Detect which cell encompasses the target text, then output its (x, y) center coordinate. 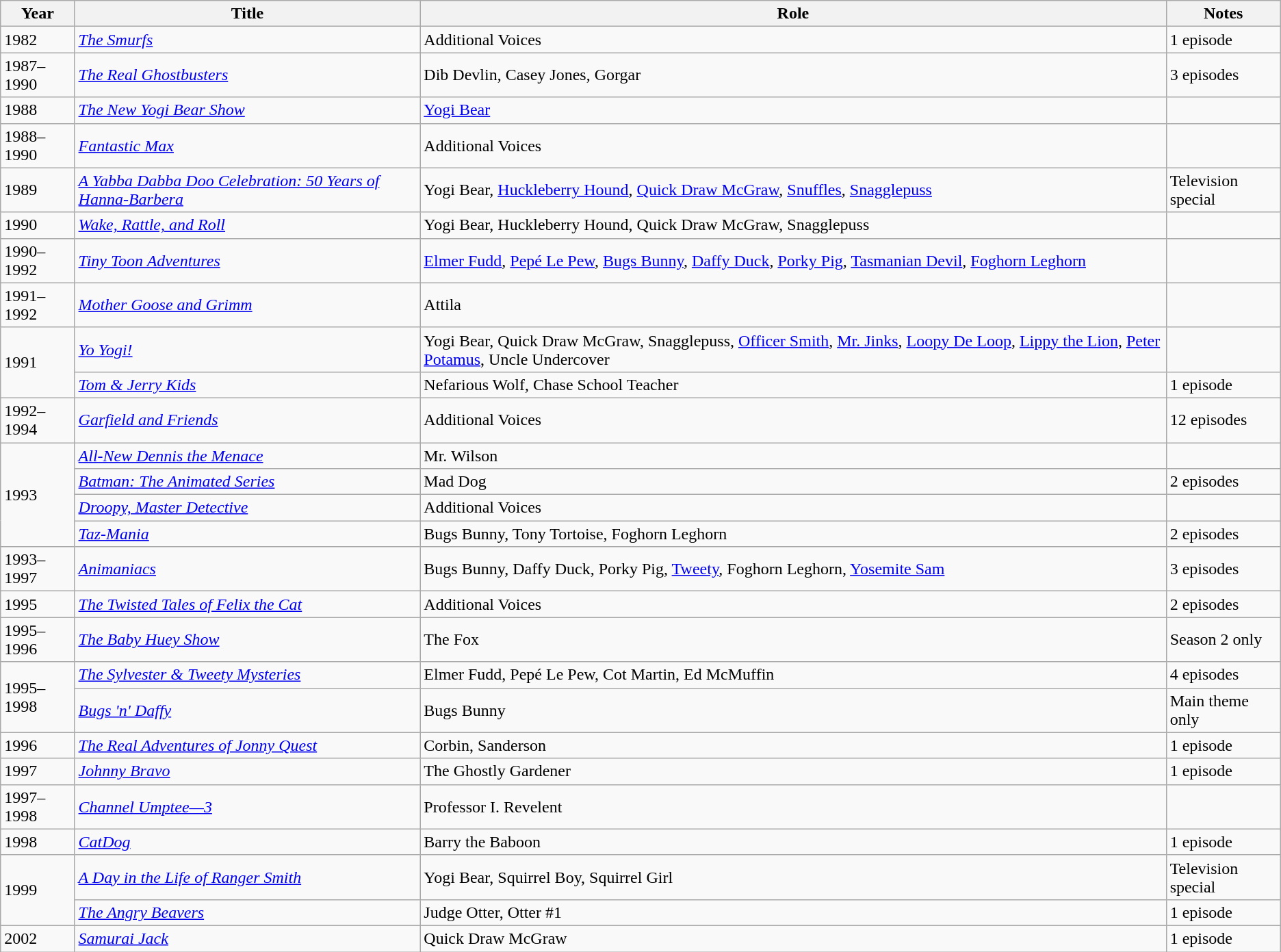
1982 (38, 40)
Professor I. Revelent (793, 806)
Johnny Bravo (248, 771)
CatDog (248, 842)
Role (793, 14)
Mad Dog (793, 482)
Barry the Baboon (793, 842)
Yogi Bear, Huckleberry Hound, Quick Draw McGraw, Snuffles, Snagglepuss (793, 190)
1993 (38, 494)
Year (38, 14)
Dib Devlin, Casey Jones, Gorgar (793, 75)
Tom & Jerry Kids (248, 385)
Judge Otter, Otter #1 (793, 912)
Bugs 'n' Daffy (248, 710)
Corbin, Sanderson (793, 745)
1990 (38, 225)
Elmer Fudd, Pepé Le Pew, Bugs Bunny, Daffy Duck, Porky Pig, Tasmanian Devil, Foghorn Leghorn (793, 260)
1995–1996 (38, 639)
The Twisted Tales of Felix the Cat (248, 604)
The Baby Huey Show (248, 639)
Animaniacs (248, 569)
Samurai Jack (248, 938)
Yogi Bear, Squirrel Boy, Squirrel Girl (793, 877)
1988–1990 (38, 145)
1990–1992 (38, 260)
Main theme only (1224, 710)
The Ghostly Gardener (793, 771)
Title (248, 14)
Mr. Wilson (793, 455)
A Yabba Dabba Doo Celebration: 50 Years of Hanna-Barbera (248, 190)
Taz-Mania (248, 534)
Garfield and Friends (248, 420)
A Day in the Life of Ranger Smith (248, 877)
The New Yogi Bear Show (248, 110)
1995–1998 (38, 697)
Mother Goose and Grimm (248, 305)
2002 (38, 938)
Tiny Toon Adventures (248, 260)
Season 2 only (1224, 639)
Wake, Rattle, and Roll (248, 225)
Bugs Bunny (793, 710)
1988 (38, 110)
1989 (38, 190)
Channel Umptee—3 (248, 806)
4 episodes (1224, 675)
The Smurfs (248, 40)
1993–1997 (38, 569)
Yogi Bear, Quick Draw McGraw, Snagglepuss, Officer Smith, Mr. Jinks, Loopy De Loop, Lippy the Lion, Peter Potamus, Uncle Undercover (793, 349)
Yogi Bear (793, 110)
1997 (38, 771)
1995 (38, 604)
1991–1992 (38, 305)
1997–1998 (38, 806)
Fantastic Max (248, 145)
All-New Dennis the Menace (248, 455)
Droopy, Master Detective (248, 508)
The Real Adventures of Jonny Quest (248, 745)
Quick Draw McGraw (793, 938)
1991 (38, 363)
1996 (38, 745)
Yo Yogi! (248, 349)
Bugs Bunny, Tony Tortoise, Foghorn Leghorn (793, 534)
Elmer Fudd, Pepé Le Pew, Cot Martin, Ed McMuffin (793, 675)
The Fox (793, 639)
The Real Ghostbusters (248, 75)
1999 (38, 890)
1992–1994 (38, 420)
The Sylvester & Tweety Mysteries (248, 675)
Attila (793, 305)
Nefarious Wolf, Chase School Teacher (793, 385)
12 episodes (1224, 420)
Notes (1224, 14)
Yogi Bear, Huckleberry Hound, Quick Draw McGraw, Snagglepuss (793, 225)
1998 (38, 842)
Batman: The Animated Series (248, 482)
Bugs Bunny, Daffy Duck, Porky Pig, Tweety, Foghorn Leghorn, Yosemite Sam (793, 569)
The Angry Beavers (248, 912)
1987–1990 (38, 75)
